Scan for the cell matching the given text and deliver its [x, y] coordinate at center. 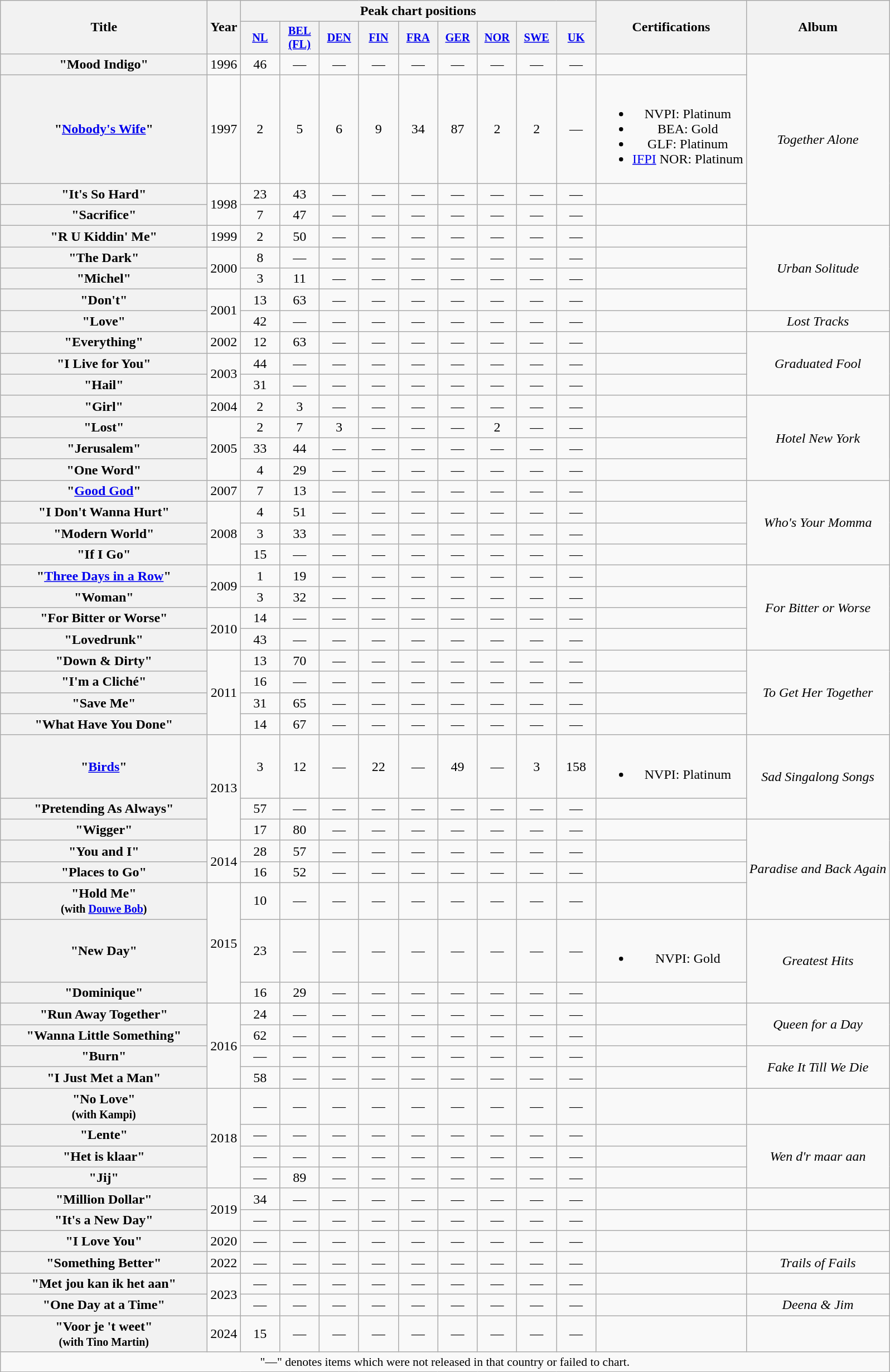
11 [300, 279]
"It's a New Day" [104, 1220]
For Bitter or Worse [818, 608]
"Hold Me"(with Douwe Bob) [104, 901]
Fake It Till We Die [818, 1067]
"The Dark" [104, 258]
2004 [224, 406]
2009 [224, 586]
28 [260, 851]
2014 [224, 861]
DEN [339, 38]
"Met jou kan ik het aan" [104, 1283]
NVPI: Gold [671, 951]
"It's So Hard" [104, 194]
Together Alone [818, 139]
"R U Kiddin' Me" [104, 236]
"Birds" [104, 766]
2002 [224, 342]
UK [577, 38]
"I Just Met a Man" [104, 1078]
NOR [497, 38]
1997 [224, 129]
Greatest Hits [818, 961]
"One Word" [104, 469]
SWE [536, 38]
"No Love"(with Kampi) [104, 1106]
"Het is klaar" [104, 1156]
Year [224, 27]
Certifications [671, 27]
"Three Days in a Row" [104, 576]
"For Bitter or Worse" [104, 618]
2024 [224, 1334]
"Hail" [104, 385]
2003 [224, 374]
1998 [224, 205]
67 [300, 724]
"I Don't Wanna Hurt" [104, 512]
62 [260, 1035]
Queen for a Day [818, 1025]
"One Day at a Time" [104, 1305]
2010 [224, 629]
2015 [224, 943]
"What Have You Done" [104, 724]
2011 [224, 692]
"Modern World" [104, 534]
2016 [224, 1046]
47 [300, 215]
"Million Dollar" [104, 1199]
17 [260, 830]
"You and I" [104, 851]
87 [457, 129]
8 [260, 258]
"Nobody's Wife" [104, 129]
9 [378, 129]
"Pretending As Always" [104, 808]
2023 [224, 1294]
Trails of Fails [818, 1262]
1996 [224, 64]
70 [300, 661]
NL [260, 38]
50 [300, 236]
Deena & Jim [818, 1305]
2008 [224, 534]
158 [577, 766]
Urban Solitude [818, 268]
"Wigger" [104, 830]
Album [818, 27]
"Voor je 't weet"(with Tino Martin) [104, 1334]
24 [260, 1014]
Hotel New York [818, 438]
2018 [224, 1138]
6 [339, 129]
"I'm a Cliché" [104, 682]
Peak chart positions [418, 11]
49 [457, 766]
"Woman" [104, 597]
"Love" [104, 321]
Wen d'r maar aan [818, 1156]
"Lovedrunk" [104, 639]
"Everything" [104, 342]
2020 [224, 1241]
FRA [418, 38]
"I Love You" [104, 1241]
"Lente" [104, 1135]
65 [300, 703]
2019 [224, 1209]
Sad Singalong Songs [818, 777]
80 [300, 830]
2000 [224, 268]
NVPI: PlatinumBEA: GoldGLF: PlatinumIFPI NOR: Platinum [671, 129]
"Michel" [104, 279]
"Good God" [104, 491]
"Wanna Little Something" [104, 1035]
Graduated Fool [818, 363]
"I Live for You" [104, 363]
Who's Your Momma [818, 522]
Lost Tracks [818, 321]
1 [260, 576]
"Don't" [104, 300]
"Run Away Together" [104, 1014]
10 [260, 901]
Paradise and Back Again [818, 869]
BEL(FL) [300, 38]
51 [300, 512]
2005 [224, 448]
"Down & Dirty" [104, 661]
"Sacrifice" [104, 215]
58 [260, 1078]
FIN [378, 38]
"Places to Go" [104, 872]
2007 [224, 491]
2001 [224, 311]
"Jij" [104, 1177]
To Get Her Together [818, 692]
"Save Me" [104, 703]
"—" denotes items which were not released in that country or failed to chart. [445, 1362]
19 [300, 576]
"Jerusalem" [104, 448]
22 [378, 766]
"Mood Indigo" [104, 64]
"Burn" [104, 1056]
"Something Better" [104, 1262]
5 [300, 129]
"Dominique" [104, 993]
32 [300, 597]
NVPI: Platinum [671, 766]
"If I Go" [104, 555]
42 [260, 321]
"New Day" [104, 951]
"Lost" [104, 427]
Title [104, 27]
GER [457, 38]
2013 [224, 787]
1999 [224, 236]
46 [260, 64]
52 [300, 872]
"Girl" [104, 406]
89 [300, 1177]
2022 [224, 1262]
